Pinpoint the cell where the given text exists, returning its (x, y) midpoint coordinate. 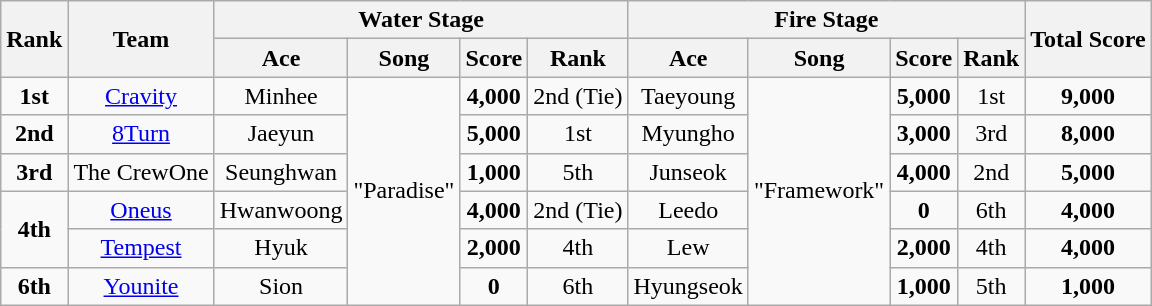
Jaeyun (281, 134)
Hwanwoong (281, 210)
Oneus (141, 210)
8,000 (1088, 134)
Seunghwan (281, 172)
3,000 (924, 134)
Team (141, 39)
Water Stage (421, 20)
Total Score (1088, 39)
Fire Stage (826, 20)
Hyungseok (688, 286)
Junseok (688, 172)
9,000 (1088, 96)
Cravity (141, 96)
Lew (688, 248)
Younite (141, 286)
Myungho (688, 134)
"Framework" (818, 191)
"Paradise" (404, 191)
Tempest (141, 248)
Leedo (688, 210)
8Turn (141, 134)
Hyuk (281, 248)
Minhee (281, 96)
The CrewOne (141, 172)
Sion (281, 286)
Taeyoung (688, 96)
